Extract the (X, Y) coordinate from the center of the cell holding the provided text.  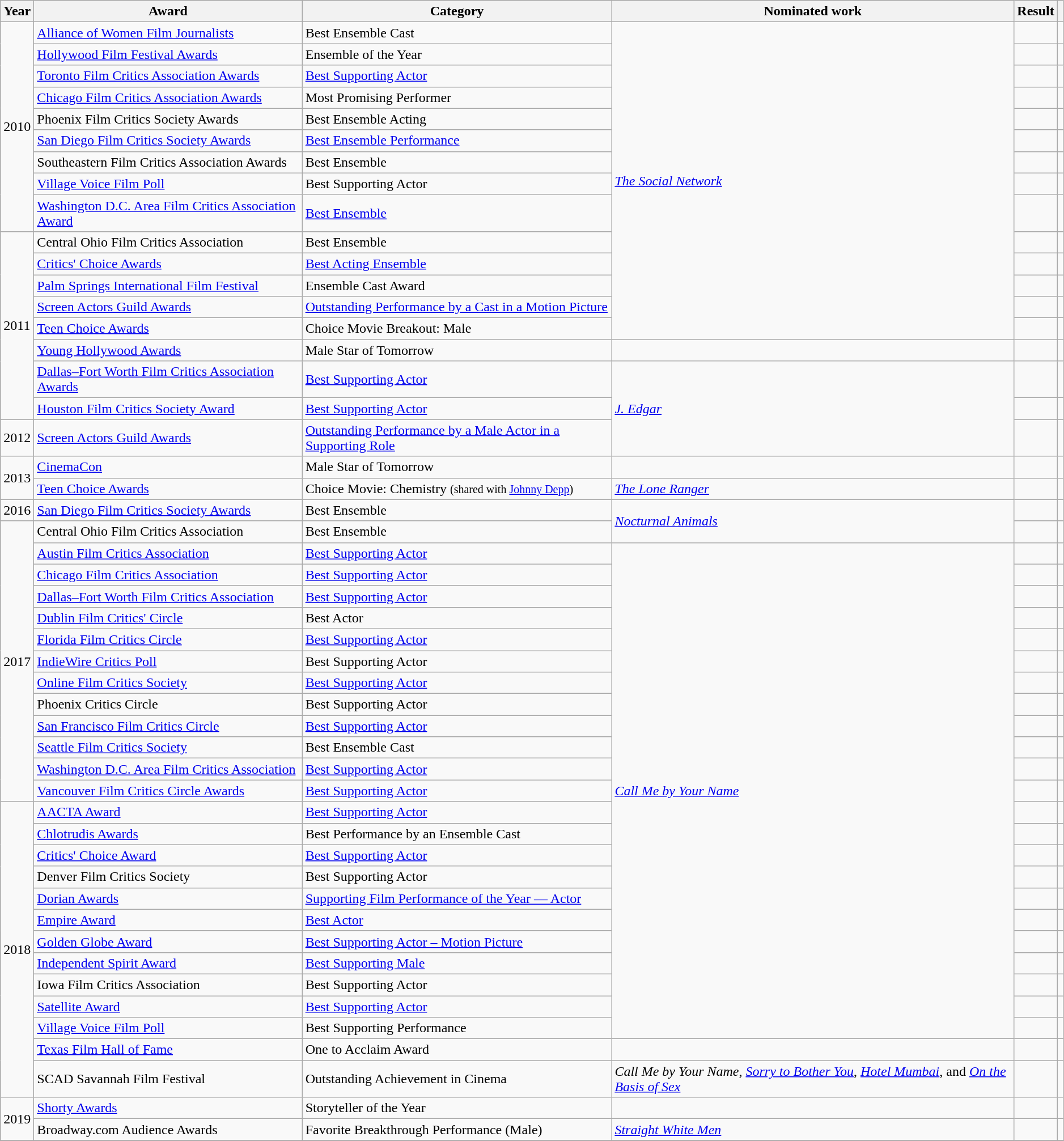
Dorian Awards (168, 898)
Outstanding Performance by a Male Actor in a Supporting Role (457, 438)
Phoenix Film Critics Society Awards (168, 119)
Florida Film Critics Circle (168, 639)
Online Film Critics Society (168, 683)
2013 (17, 478)
Dallas–Fort Worth Film Critics Association (168, 596)
2019 (17, 1119)
2011 (17, 325)
Golden Globe Award (168, 941)
Choice Movie: Chemistry (shared with Johnny Depp) (457, 489)
Ensemble of the Year (457, 54)
AACTA Award (168, 812)
One to Acclaim Award (457, 1050)
2012 (17, 438)
Nocturnal Animals (813, 521)
Broadway.com Audience Awards (168, 1130)
Straight White Men (813, 1130)
Phoenix Critics Circle (168, 705)
San Francisco Film Critics Circle (168, 726)
Storyteller of the Year (457, 1108)
Hollywood Film Festival Awards (168, 54)
Best Performance by an Ensemble Cast (457, 834)
Call Me by Your Name, Sorry to Bother You, Hotel Mumbai, and On the Basis of Sex (813, 1079)
Nominated work (813, 11)
Chicago Film Critics Association (168, 575)
Austin Film Critics Association (168, 553)
Outstanding Performance by a Cast in a Motion Picture (457, 307)
SCAD Savannah Film Festival (168, 1079)
Critics' Choice Awards (168, 264)
CinemaCon (168, 467)
The Social Network (813, 181)
Supporting Film Performance of the Year — Actor (457, 898)
Best Supporting Performance (457, 1028)
Young Hollywood Awards (168, 350)
Texas Film Hall of Fame (168, 1050)
Seattle Film Critics Society (168, 748)
Satellite Award (168, 1006)
Chicago Film Critics Association Awards (168, 97)
Critics' Choice Award (168, 855)
Alliance of Women Film Journalists (168, 33)
Vancouver Film Critics Circle Awards (168, 791)
Call Me by Your Name (813, 790)
Best Ensemble Acting (457, 119)
Dublin Film Critics' Circle (168, 618)
Award (168, 11)
Ensemble Cast Award (457, 285)
Independent Spirit Award (168, 963)
Southeastern Film Critics Association Awards (168, 162)
IndieWire Critics Poll (168, 661)
Washington D.C. Area Film Critics Association (168, 769)
Iowa Film Critics Association (168, 985)
Best Acting Ensemble (457, 264)
Outstanding Achievement in Cinema (457, 1079)
Most Promising Performer (457, 97)
Favorite Breakthrough Performance (Male) (457, 1130)
2016 (17, 510)
Best Ensemble Performance (457, 141)
The Lone Ranger (813, 489)
2010 (17, 127)
Empire Award (168, 920)
Year (17, 11)
Dallas–Fort Worth Film Critics Association Awards (168, 380)
Houston Film Critics Society Award (168, 409)
2018 (17, 949)
Category (457, 11)
Result (1036, 11)
Best Supporting Male (457, 963)
Choice Movie Breakout: Male (457, 329)
Washington D.C. Area Film Critics Association Award (168, 213)
Toronto Film Critics Association Awards (168, 76)
2017 (17, 661)
J. Edgar (813, 409)
Best Supporting Actor – Motion Picture (457, 941)
Denver Film Critics Society (168, 877)
Shorty Awards (168, 1108)
Chlotrudis Awards (168, 834)
Palm Springs International Film Festival (168, 285)
